From the cell containing the given text, extract its center point as (x, y) coordinate. 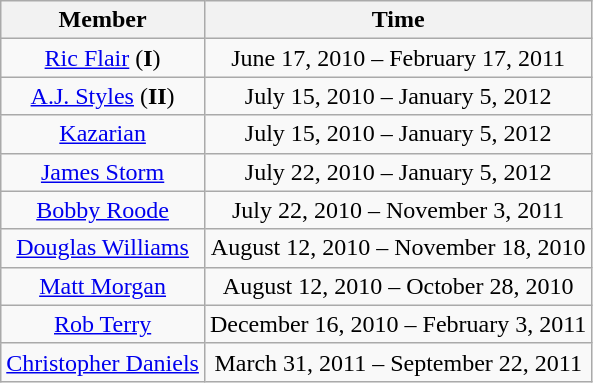
Member (103, 20)
A.J. Styles (II) (103, 96)
Rob Terry (103, 324)
December 16, 2010 – February 3, 2011 (398, 324)
July 22, 2010 – January 5, 2012 (398, 172)
Ric Flair (I) (103, 58)
Kazarian (103, 134)
August 12, 2010 – November 18, 2010 (398, 248)
Christopher Daniels (103, 362)
James Storm (103, 172)
Bobby Roode (103, 210)
Time (398, 20)
Matt Morgan (103, 286)
July 22, 2010 – November 3, 2011 (398, 210)
August 12, 2010 – October 28, 2010 (398, 286)
Douglas Williams (103, 248)
June 17, 2010 – February 17, 2011 (398, 58)
March 31, 2011 – September 22, 2011 (398, 362)
